Identify which cell holds the provided text, then report its (x, y) central coordinate. 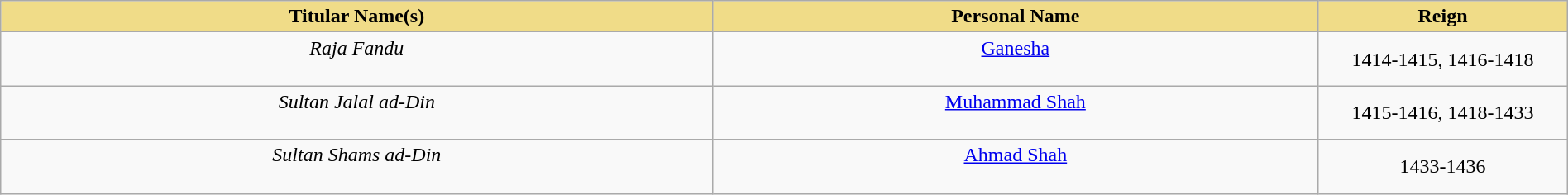
1433-1436 (1442, 167)
Muhammad Shah (1016, 112)
Ahmad Shah (1016, 167)
Sultan Shams ad-Din (357, 167)
Ganesha (1016, 59)
Personal Name (1016, 17)
Reign (1442, 17)
1415-1416, 1418-1433 (1442, 112)
Sultan Jalal ad-Din (357, 112)
Titular Name(s) (357, 17)
1414-1415, 1416-1418 (1442, 59)
Raja Fandu (357, 59)
